For the text-containing cell, return its midpoint in (x, y) coordinate format. 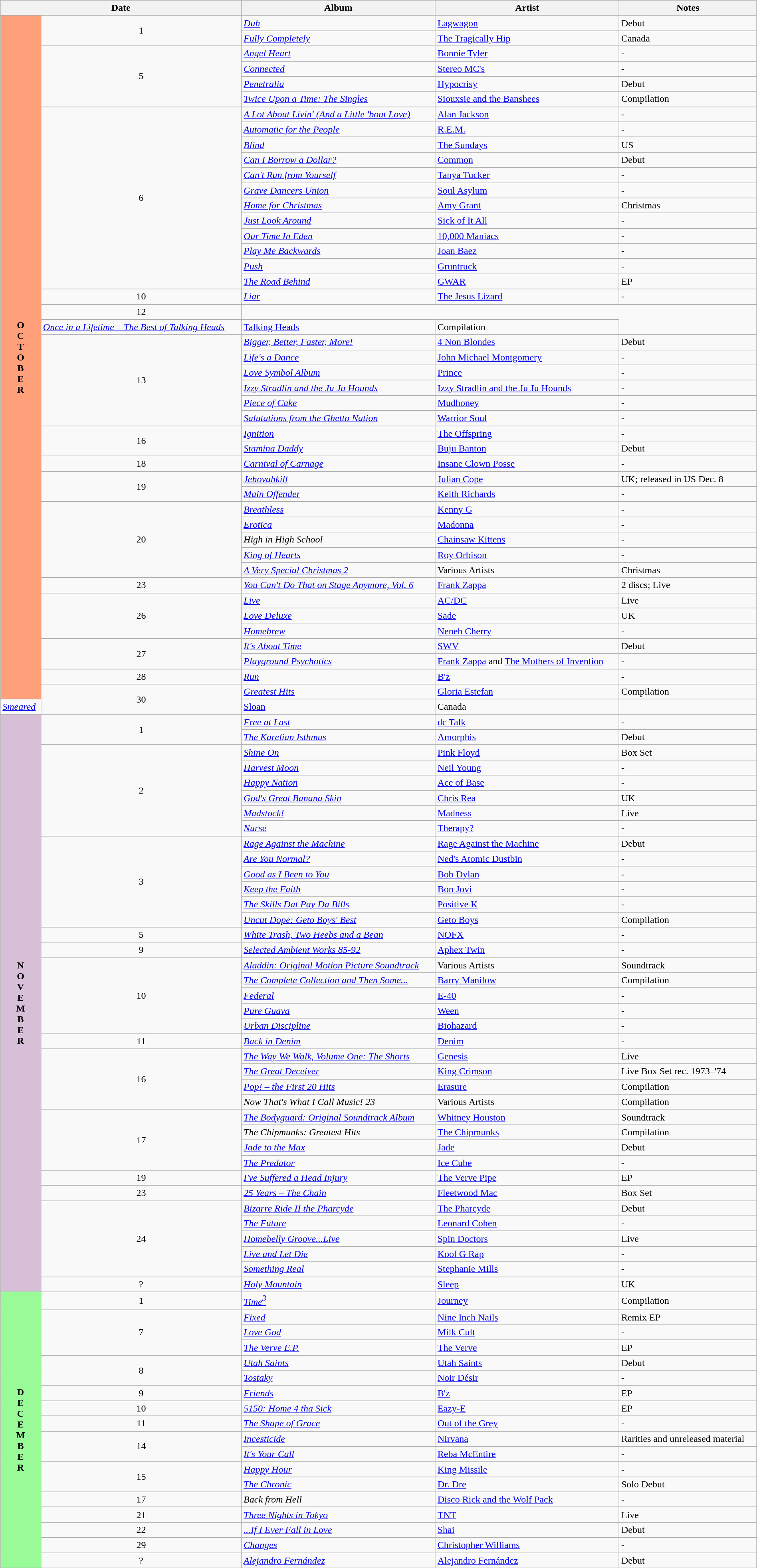
Pop! – the First 20 Hits (339, 1087)
Dr. Dre (527, 1484)
5150: Home 4 tha Sick (339, 1408)
Blind (339, 145)
Frank Zappa and The Mothers of Invention (527, 661)
OCTOBER (21, 358)
Homebrew (339, 631)
Genesis (527, 1056)
Uncut Dope: Geto Boys' Best (339, 919)
I've Suffered a Head Injury (339, 1178)
The Tragically Hip (527, 38)
A Very Special Christmas 2 (339, 570)
High in High School (339, 540)
Harvest Moon (339, 768)
NOVEMBER (21, 1003)
Christopher Williams (527, 1545)
Play Me Backwards (339, 251)
Salutations from the Ghetto Nation (339, 418)
Alan Jackson (527, 114)
Stamina Daddy (339, 449)
Playground Psychotics (339, 661)
Sloan (339, 707)
10,000 Maniacs (527, 236)
Piece of Cake (339, 403)
The Shape of Grace (339, 1423)
Jehovahkill (339, 479)
Erotica (339, 525)
Madstock! (339, 813)
Hypocrisy (527, 84)
Can't Run from Yourself (339, 175)
Can I Borrow a Dollar? (339, 160)
4 Non Blondes (527, 342)
13 (141, 380)
21 (141, 1515)
Disco Rick and the Wolf Pack (527, 1499)
E-40 (527, 996)
Talking Heads (339, 327)
TNT (527, 1515)
Jade to the Max (339, 1147)
Penetralia (339, 84)
Stephanie Mills (527, 1269)
Pure Guava (339, 1011)
Love God (339, 1332)
Remix EP (688, 1317)
The Pharcyde (527, 1208)
John Michael Montgomery (527, 357)
It's About Time (339, 646)
Sick of It All (527, 221)
Fleetwood Mac (527, 1193)
Bonnie Tyler (527, 53)
Now That's What I Call Music! 23 (339, 1102)
DECEMBER (21, 1430)
Whitney Houston (527, 1117)
The Chronic (339, 1484)
God's Great Banana Skin (339, 798)
20 (141, 540)
Sade (527, 616)
It's Your Call (339, 1454)
The Jesus Lizard (527, 297)
...If I Ever Fall in Love (339, 1530)
Push (339, 266)
Date (121, 8)
2 (141, 790)
28 (141, 677)
Lagwagon (527, 23)
22 (141, 1530)
Shine On (339, 752)
Urban Discipline (339, 1026)
Spin Doctors (527, 1239)
Geto Boys (527, 919)
Love Symbol Album (339, 372)
Pink Floyd (527, 752)
Prince (527, 372)
3 (141, 881)
24 (141, 1239)
The Chipmunks (527, 1132)
Amorphis (527, 737)
Stereo MC's (527, 69)
Free at Last (339, 722)
Gruntruck (527, 266)
The Road Behind (339, 281)
Time3 (339, 1301)
Life's a Dance (339, 357)
King of Hearts (339, 555)
Aphex Twin (527, 950)
Julian Cope (527, 479)
Bon Jovi (527, 889)
Buju Banton (527, 449)
Barry Manilow (527, 980)
Milk Cult (527, 1332)
Roy Orbison (527, 555)
The Future (339, 1224)
Grave Dancers Union (339, 190)
Incesticide (339, 1439)
Our Time In Eden (339, 236)
Carnival of Carnage (339, 464)
Happy Hour (339, 1469)
14 (141, 1446)
The Complete Collection and Then Some... (339, 980)
Love Deluxe (339, 616)
Homebelly Groove...Live (339, 1239)
7 (141, 1332)
Liar (339, 297)
Solo Debut (688, 1484)
US (688, 145)
Nine Inch Nails (527, 1317)
Kool G Rap (527, 1254)
King Missile (527, 1469)
dc Talk (527, 722)
30 (141, 699)
The Karelian Isthmus (339, 737)
Main Offender (339, 494)
The Bodyguard: Original Soundtrack Album (339, 1117)
Chainsaw Kittens (527, 540)
Ween (527, 1011)
Notes (688, 8)
Federal (339, 996)
Album (339, 8)
Soul Asylum (527, 190)
The Predator (339, 1163)
Bizarre Ride II the Pharcyde (339, 1208)
Tostaky (339, 1378)
Are You Normal? (339, 859)
Three Nights in Tokyo (339, 1515)
You Can't Do That on Stage Anymore, Vol. 6 (339, 585)
Breathless (339, 509)
Reba McEntire (527, 1454)
NOFX (527, 935)
Chris Rea (527, 798)
Back from Hell (339, 1499)
6 (141, 198)
Holy Mountain (339, 1284)
Neneh Cherry (527, 631)
Fully Completely (339, 38)
Friends (339, 1393)
15 (141, 1477)
Smeared (21, 707)
Insane Clown Posse (527, 464)
Aladdin: Original Motion Picture Soundtrack (339, 965)
The Way We Walk, Volume One: The Shorts (339, 1056)
Happy Nation (339, 783)
Mudhoney (527, 403)
White Trash, Two Heebs and a Bean (339, 935)
Frank Zappa (527, 585)
8 (141, 1370)
King Crimson (527, 1071)
Once in a Lifetime – The Best of Talking Heads (141, 327)
Fixed (339, 1317)
Bob Dylan (527, 874)
Keep the Faith (339, 889)
25 Years – The Chain (339, 1193)
26 (141, 616)
Siouxsie and the Banshees (527, 99)
Madonna (527, 525)
Shai (527, 1530)
12 (141, 312)
UK; released in US Dec. 8 (688, 479)
Eazy-E (527, 1408)
Neil Young (527, 768)
Rarities and unreleased material (688, 1439)
Madness (527, 813)
The Great Deceiver (339, 1071)
Live and Let Die (339, 1254)
Just Look Around (339, 221)
29 (141, 1545)
Run (339, 677)
The Verve Pipe (527, 1178)
Kenny G (527, 509)
Amy Grant (527, 206)
The Sundays (527, 145)
Therapy? (527, 828)
Selected Ambient Works 85-92 (339, 950)
Biohazard (527, 1026)
Denim (527, 1041)
Greatest Hits (339, 692)
Warrior Soul (527, 418)
2 discs; Live (688, 585)
Positive K (527, 904)
AC/DC (527, 600)
Ice Cube (527, 1163)
Joan Baez (527, 251)
Back in Denim (339, 1041)
Something Real (339, 1269)
18 (141, 464)
The Offspring (527, 433)
The Skills Dat Pay Da Bills (339, 904)
Ignition (339, 433)
Gloria Estefan (527, 692)
Leonard Cohen (527, 1224)
GWAR (527, 281)
Noir Désir (527, 1378)
Common (527, 160)
Journey (527, 1301)
The Chipmunks: Greatest Hits (339, 1132)
Good as I Been to You (339, 874)
Ace of Base (527, 783)
Angel Heart (339, 53)
Twice Upon a Time: The Singles (339, 99)
The Verve E.P. (339, 1348)
Erasure (527, 1087)
Home for Christmas (339, 206)
Bigger, Better, Faster, More! (339, 342)
R.E.M. (527, 129)
Connected (339, 69)
Changes (339, 1545)
Sleep (527, 1284)
Duh (339, 23)
SWV (527, 646)
Jade (527, 1147)
Automatic for the People (339, 129)
A Lot About Livin' (And a Little 'bout Love) (339, 114)
27 (141, 653)
Out of the Grey (527, 1423)
Ned's Atomic Dustbin (527, 859)
Nirvana (527, 1439)
Live Box Set rec. 1973–'74 (688, 1071)
The Verve (527, 1348)
Keith Richards (527, 494)
Nurse (339, 828)
Tanya Tucker (527, 175)
Artist (527, 8)
